Extract the [x, y] coordinate from the center of the cell holding the provided text.  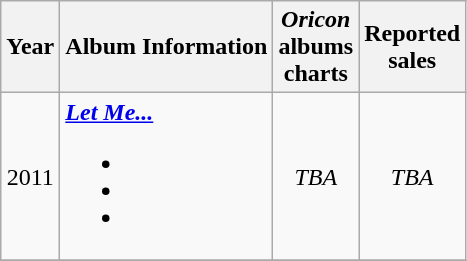
Album Information [166, 47]
Year [30, 47]
Oriconalbumscharts [316, 47]
Let Me... [166, 176]
2011 [30, 176]
Reportedsales [412, 47]
